Search for the cell housing the specified text and yield its [X, Y] center coordinate. 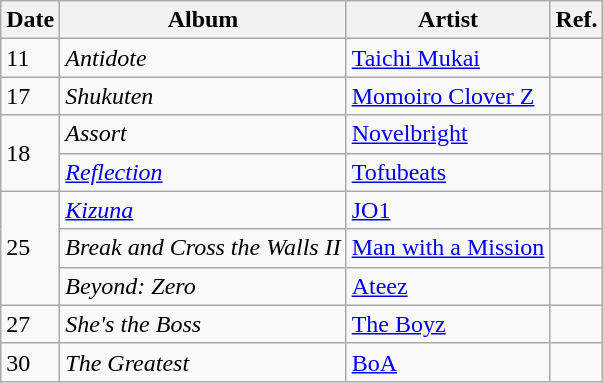
Antidote [203, 58]
17 [30, 96]
JO1 [448, 210]
Momoiro Clover Z [448, 96]
30 [30, 362]
Date [30, 20]
Ref. [576, 20]
Kizuna [203, 210]
Beyond: Zero [203, 286]
Break and Cross the Walls II [203, 248]
Artist [448, 20]
Shukuten [203, 96]
Taichi Mukai [448, 58]
She's the Boss [203, 324]
Novelbright [448, 134]
BoA [448, 362]
Reflection [203, 172]
18 [30, 153]
The Greatest [203, 362]
Album [203, 20]
Ateez [448, 286]
Man with a Mission [448, 248]
Tofubeats [448, 172]
27 [30, 324]
Assort [203, 134]
25 [30, 248]
The Boyz [448, 324]
11 [30, 58]
